Extract the (x, y) coordinate from the center of the cell holding the provided text.  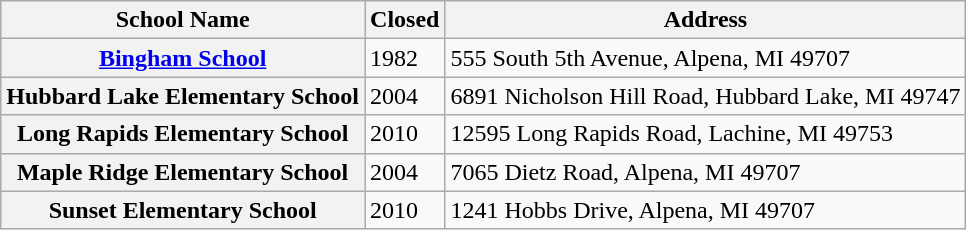
Address (706, 20)
Long Rapids Elementary School (183, 134)
1241 Hobbs Drive, Alpena, MI 49707 (706, 210)
Closed (405, 20)
12595 Long Rapids Road, Lachine, MI 49753 (706, 134)
6891 Nicholson Hill Road, Hubbard Lake, MI 49747 (706, 96)
Hubbard Lake Elementary School (183, 96)
Bingham School (183, 58)
Sunset Elementary School (183, 210)
1982 (405, 58)
555 South 5th Avenue, Alpena, MI 49707 (706, 58)
7065 Dietz Road, Alpena, MI 49707 (706, 172)
Maple Ridge Elementary School (183, 172)
School Name (183, 20)
